Search for the cell housing the specified text and yield its (x, y) center coordinate. 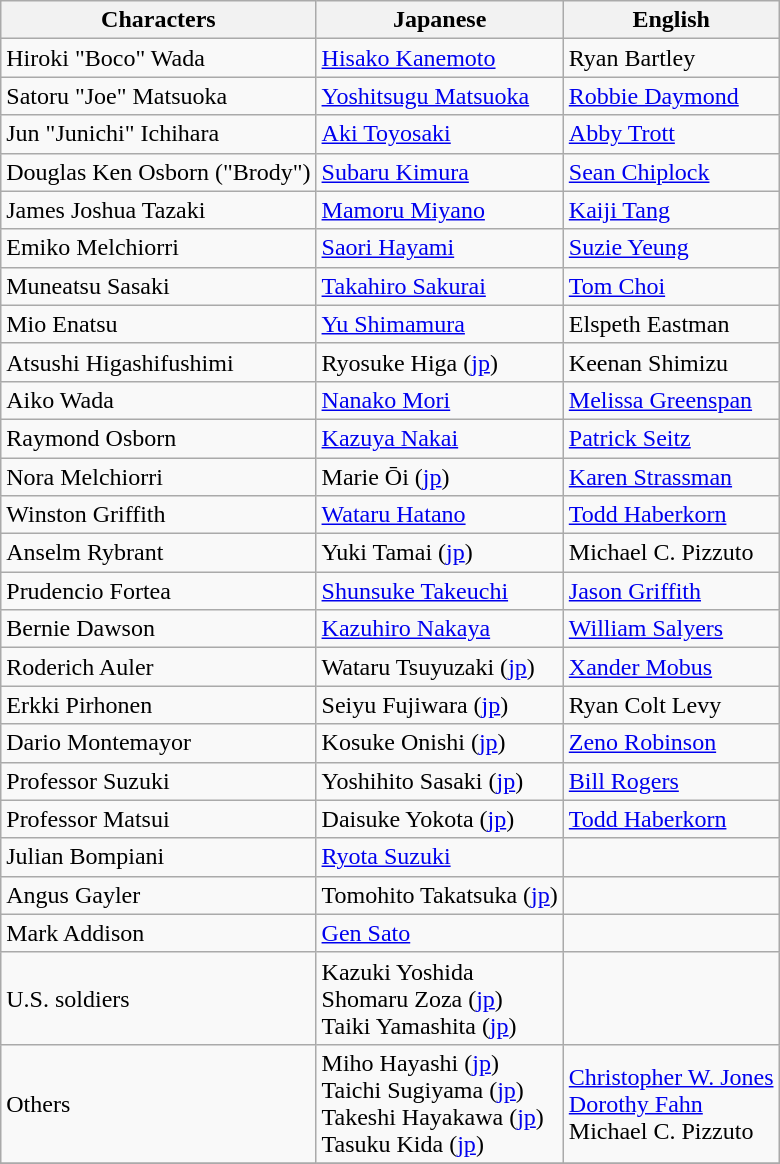
Roderich Auler (158, 667)
Mamoru Miyano (440, 210)
Xander Mobus (671, 667)
Winston Griffith (158, 515)
Keenan Shimizu (671, 362)
Julian Bompiani (158, 857)
Characters (158, 20)
Yuki Tamai (jp) (440, 553)
Nora Melchiorri (158, 477)
Ryosuke Higa (jp) (440, 362)
Nanako Mori (440, 400)
Prudencio Fortea (158, 591)
Jason Griffith (671, 591)
Yoshitsugu Matsuoka (440, 96)
Professor Suzuki (158, 781)
Jun "Junichi" Ichihara (158, 134)
Aki Toyosaki (440, 134)
Erkki Pirhonen (158, 705)
Raymond Osborn (158, 438)
Japanese (440, 20)
Seiyu Fujiwara (jp) (440, 705)
Subaru Kimura (440, 172)
Kazuya Nakai (440, 438)
Tomohito Takatsuka (jp) (440, 895)
Sean Chiplock (671, 172)
Karen Strassman (671, 477)
Wataru Hatano (440, 515)
Muneatsu Sasaki (158, 286)
Emiko Melchiorri (158, 248)
Mark Addison (158, 933)
Gen Sato (440, 933)
English (671, 20)
Abby Trott (671, 134)
Kazuhiro Nakaya (440, 629)
James Joshua Tazaki (158, 210)
Wataru Tsuyuzaki (jp) (440, 667)
Suzie Yeung (671, 248)
Saori Hayami (440, 248)
Mio Enatsu (158, 324)
Professor Matsui (158, 819)
Patrick Seitz (671, 438)
Bill Rogers (671, 781)
Yu Shimamura (440, 324)
Aiko Wada (158, 400)
Atsushi Higashifushimi (158, 362)
Christopher W. JonesDorothy FahnMichael C. Pizzuto (671, 1104)
Kaiji Tang (671, 210)
Hiroki "Boco" Wada (158, 58)
Michael C. Pizzuto (671, 553)
Melissa Greenspan (671, 400)
Marie Ōi (jp) (440, 477)
William Salyers (671, 629)
Hisako Kanemoto (440, 58)
Robbie Daymond (671, 96)
Ryota Suzuki (440, 857)
Angus Gayler (158, 895)
Dario Montemayor (158, 743)
Tom Choi (671, 286)
Douglas Ken Osborn ("Brody") (158, 172)
Takahiro Sakurai (440, 286)
Bernie Dawson (158, 629)
Ryan Colt Levy (671, 705)
U.S. soldiers (158, 998)
Yoshihito Sasaki (jp) (440, 781)
Others (158, 1104)
Kosuke Onishi (jp) (440, 743)
Kazuki YoshidaShomaru Zoza (jp)Taiki Yamashita (jp) (440, 998)
Daisuke Yokota (jp) (440, 819)
Shunsuke Takeuchi (440, 591)
Ryan Bartley (671, 58)
Miho Hayashi (jp)Taichi Sugiyama (jp)Takeshi Hayakawa (jp)Tasuku Kida (jp) (440, 1104)
Satoru "Joe" Matsuoka (158, 96)
Elspeth Eastman (671, 324)
Anselm Rybrant (158, 553)
Zeno Robinson (671, 743)
